Detect which cell encompasses the target text, then output its [X, Y] center coordinate. 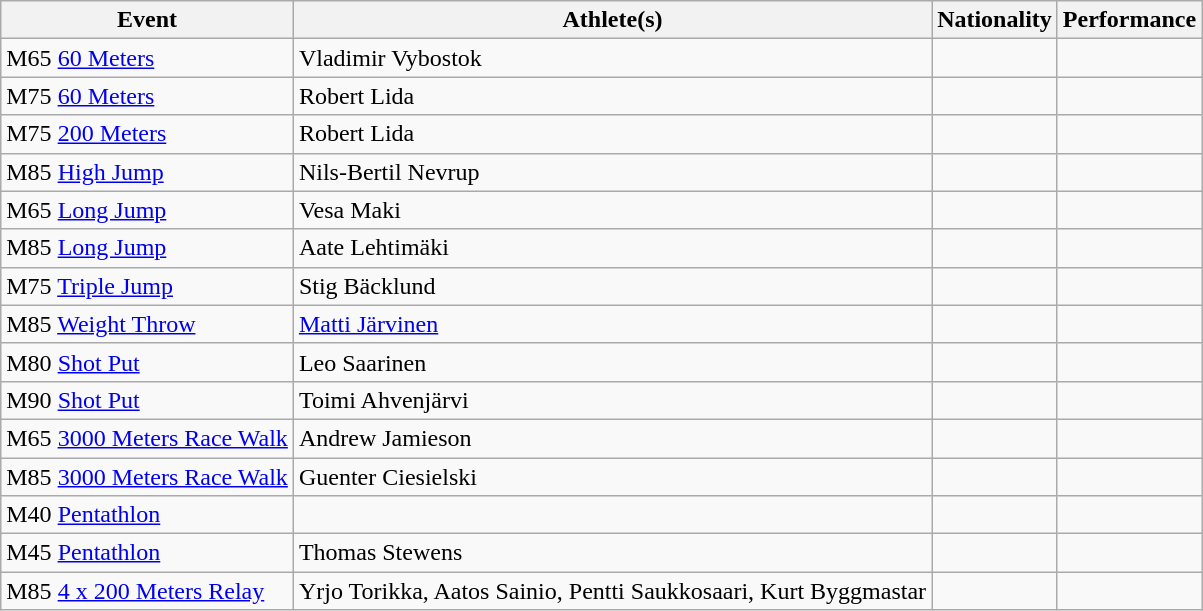
M85 High Jump [148, 172]
M85 Long Jump [148, 248]
M85 4 x 200 Meters Relay [148, 591]
Athlete(s) [612, 20]
M85 Weight Throw [148, 324]
Nationality [995, 20]
Performance [1129, 20]
Stig Bäcklund [612, 286]
Andrew Jamieson [612, 438]
Aate Lehtimäki [612, 248]
Thomas Stewens [612, 553]
Nils-Bertil Nevrup [612, 172]
Event [148, 20]
Matti Järvinen [612, 324]
Yrjo Torikka, Aatos Sainio, Pentti Saukkosaari, Kurt Byggmastar [612, 591]
M80 Shot Put [148, 362]
M75 60 Meters [148, 96]
Leo Saarinen [612, 362]
Vesa Maki [612, 210]
Vladimir Vybostok [612, 58]
Toimi Ahvenjärvi [612, 400]
M45 Pentathlon [148, 553]
Guenter Ciesielski [612, 477]
M40 Pentathlon [148, 515]
M85 3000 Meters Race Walk [148, 477]
M65 Long Jump [148, 210]
M75 Triple Jump [148, 286]
M65 60 Meters [148, 58]
M65 3000 Meters Race Walk [148, 438]
M90 Shot Put [148, 400]
M75 200 Meters [148, 134]
